Detect which cell encompasses the target text, then output its (x, y) center coordinate. 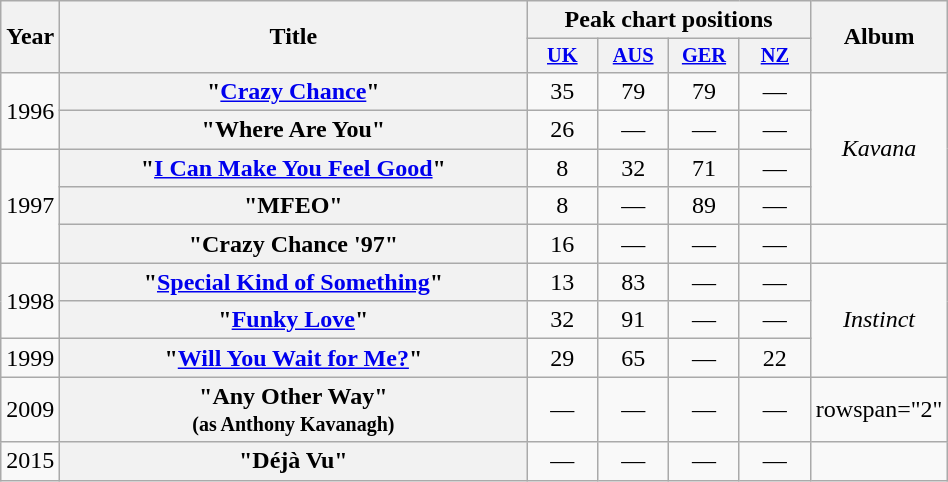
65 (634, 358)
GER (704, 56)
29 (562, 358)
"Funky Love" (294, 320)
"Where Are You" (294, 130)
"Déjà Vu" (294, 461)
Instinct (879, 320)
83 (634, 282)
1998 (30, 301)
1999 (30, 358)
Kavana (879, 148)
2015 (30, 461)
Album (879, 37)
AUS (634, 56)
1997 (30, 206)
89 (704, 206)
22 (774, 358)
"MFEO" (294, 206)
91 (634, 320)
16 (562, 244)
Peak chart positions (668, 20)
"Special Kind of Something" (294, 282)
2009 (30, 410)
71 (704, 168)
"I Can Make You Feel Good" (294, 168)
Title (294, 37)
35 (562, 91)
UK (562, 56)
26 (562, 130)
"Crazy Chance '97" (294, 244)
1996 (30, 110)
Year (30, 37)
"Any Other Way"(as Anthony Kavanagh) (294, 410)
rowspan="2" (879, 410)
NZ (774, 56)
13 (562, 282)
"Will You Wait for Me?" (294, 358)
"Crazy Chance" (294, 91)
